Extract the (x, y) coordinate from the center of the cell holding the provided text.  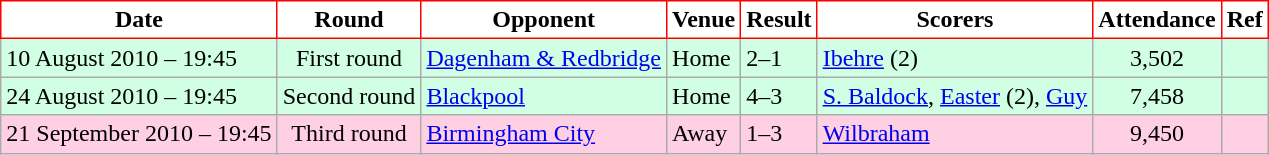
Third round (349, 134)
24 August 2010 – 19:45 (139, 96)
Ref (1244, 20)
Result (779, 20)
21 September 2010 – 19:45 (139, 134)
Second round (349, 96)
Blackpool (544, 96)
Attendance (1157, 20)
2–1 (779, 58)
Away (704, 134)
1–3 (779, 134)
Round (349, 20)
Wilbraham (955, 134)
9,450 (1157, 134)
3,502 (1157, 58)
Opponent (544, 20)
Venue (704, 20)
4–3 (779, 96)
Ibehre (2) (955, 58)
Dagenham & Redbridge (544, 58)
S. Baldock, Easter (2), Guy (955, 96)
Scorers (955, 20)
Date (139, 20)
First round (349, 58)
Birmingham City (544, 134)
10 August 2010 – 19:45 (139, 58)
7,458 (1157, 96)
